Return (X, Y) of the center of cell containing provided text 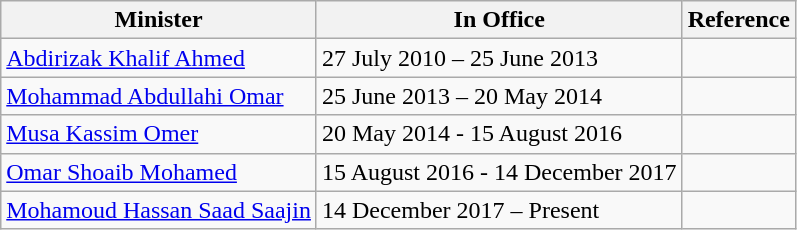
15 August 2016 - 14 December 2017 (499, 172)
Abdirizak Khalif Ahmed (159, 58)
20 May 2014 - 15 August 2016 (499, 134)
Reference (738, 20)
14 December 2017 – Present (499, 210)
25 June 2013 – 20 May 2014 (499, 96)
27 July 2010 – 25 June 2013 (499, 58)
Mohamoud Hassan Saad Saajin (159, 210)
Omar Shoaib Mohamed (159, 172)
Musa Kassim Omer (159, 134)
In Office (499, 20)
Minister (159, 20)
Mohammad Abdullahi Omar (159, 96)
